Output the [x, y] coordinate of the center of the cell containing the given text.  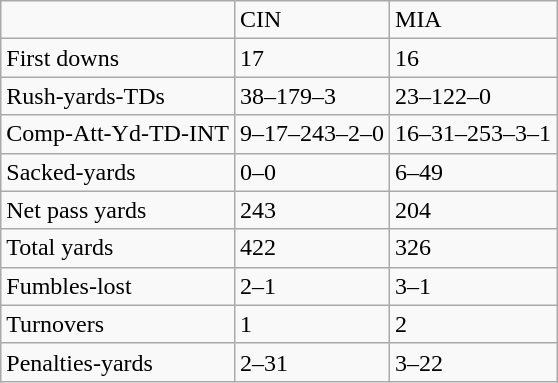
9–17–243–2–0 [312, 134]
204 [474, 210]
First downs [118, 58]
Rush-yards-TDs [118, 96]
Sacked-yards [118, 172]
38–179–3 [312, 96]
MIA [474, 20]
Turnovers [118, 324]
Total yards [118, 248]
16–31–253–3–1 [474, 134]
Penalties-yards [118, 362]
Net pass yards [118, 210]
3–1 [474, 286]
326 [474, 248]
422 [312, 248]
16 [474, 58]
CIN [312, 20]
2–1 [312, 286]
23–122–0 [474, 96]
6–49 [474, 172]
2–31 [312, 362]
2 [474, 324]
Comp-Att-Yd-TD-INT [118, 134]
243 [312, 210]
Fumbles-lost [118, 286]
1 [312, 324]
3–22 [474, 362]
0–0 [312, 172]
17 [312, 58]
